Capture the cell that displays the provided text and extract its [x, y] central coordinate. 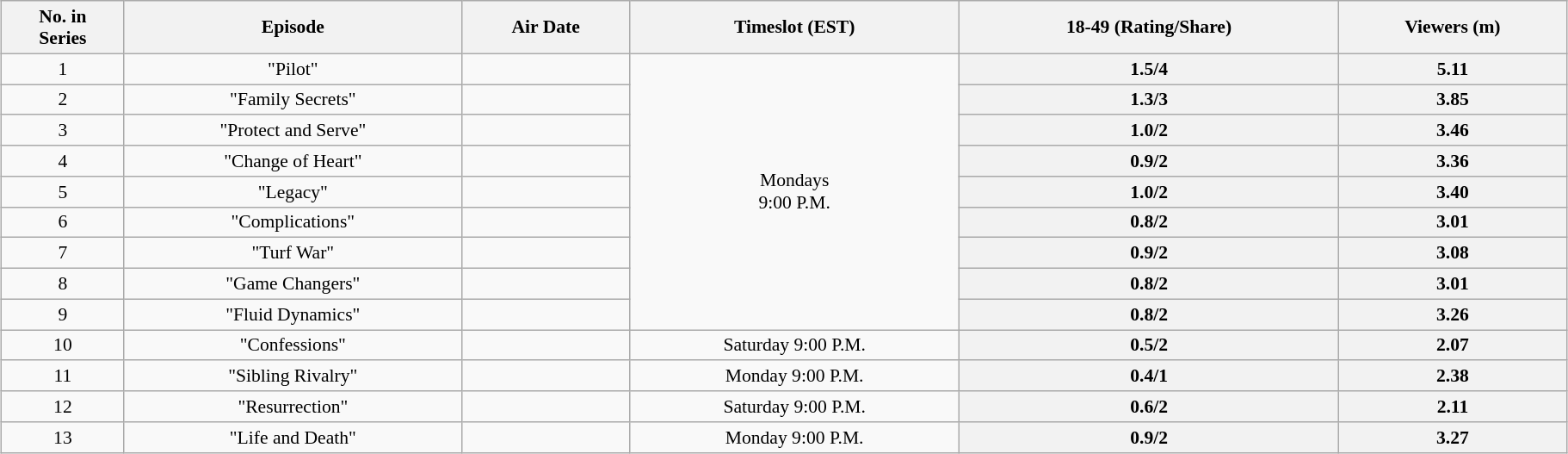
2.11 [1453, 407]
3.46 [1453, 131]
0.5/2 [1150, 345]
Timeslot (EST) [795, 28]
3.27 [1453, 438]
3 [63, 131]
"Legacy" [293, 192]
3.85 [1453, 100]
Air Date [546, 28]
6 [63, 222]
18-49 (Rating/Share) [1150, 28]
"Fluid Dynamics" [293, 314]
"Pilot" [293, 69]
"Turf War" [293, 253]
Mondays9:00 P.M. [795, 191]
8 [63, 284]
7 [63, 253]
2 [63, 100]
"Family Secrets" [293, 100]
2.07 [1453, 345]
"Confessions" [293, 345]
3.26 [1453, 314]
0.4/1 [1150, 376]
"Change of Heart" [293, 161]
1.3/3 [1150, 100]
13 [63, 438]
1.5/4 [1150, 69]
9 [63, 314]
"Resurrection" [293, 407]
"Sibling Rivalry" [293, 376]
Episode [293, 28]
3.36 [1453, 161]
"Protect and Serve" [293, 131]
10 [63, 345]
3.40 [1453, 192]
"Complications" [293, 222]
1 [63, 69]
0.6/2 [1150, 407]
12 [63, 407]
4 [63, 161]
3.08 [1453, 253]
Viewers (m) [1453, 28]
2.38 [1453, 376]
5 [63, 192]
11 [63, 376]
5.11 [1453, 69]
No. in Series [63, 28]
"Game Changers" [293, 284]
"Life and Death" [293, 438]
